Determine the [X, Y] coordinate at the center of the cell enclosing the given text.  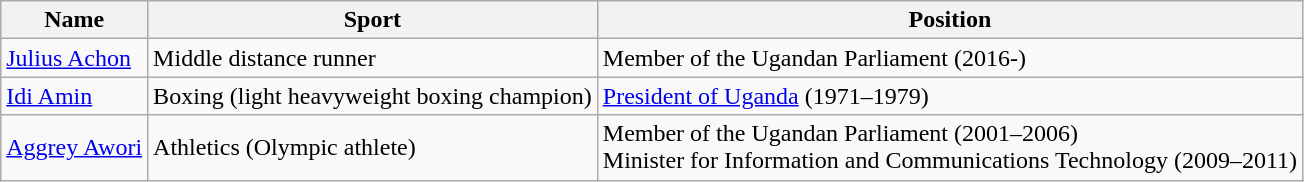
Middle distance runner [373, 58]
Athletics (Olympic athlete) [373, 148]
Name [74, 20]
Member of the Ugandan Parliament (2001–2006)Minister for Information and Communications Technology (2009–2011) [950, 148]
Position [950, 20]
Idi Amin [74, 96]
Aggrey Awori [74, 148]
Boxing (light heavyweight boxing champion) [373, 96]
Member of the Ugandan Parliament (2016-) [950, 58]
President of Uganda (1971–1979) [950, 96]
Julius Achon [74, 58]
Sport [373, 20]
